Locate the cell with the specified text and output its (X, Y) center coordinate. 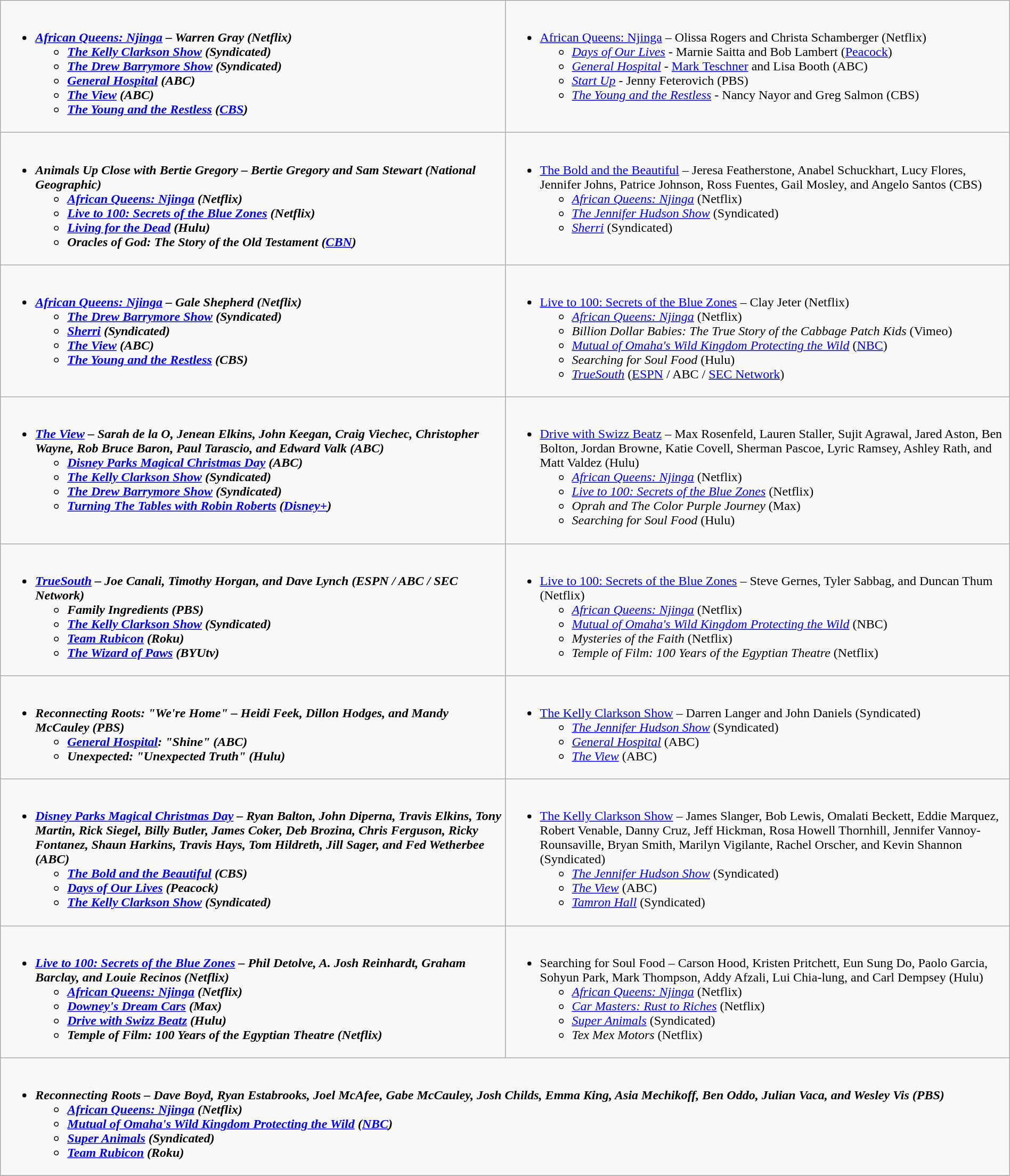
African Queens: Njinga – Gale Shepherd (Netflix)The Drew Barrymore Show (Syndicated)Sherri (Syndicated)The View (ABC)The Young and the Restless (CBS) (252, 331)
The Kelly Clarkson Show – Darren Langer and John Daniels (Syndicated)The Jennifer Hudson Show (Syndicated)General Hospital (ABC)The View (ABC) (757, 727)
